Detect which cell encompasses the target text, then output its (X, Y) center coordinate. 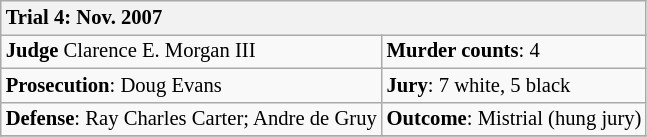
Defense: Ray Charles Carter; Andre de Gruy (192, 119)
Jury: 7 white, 5 black (514, 85)
Trial 4: Nov. 2007 (324, 17)
Prosecution: Doug Evans (192, 85)
Outcome: Mistrial (hung jury) (514, 119)
Judge Clarence E. Morgan III (192, 51)
Murder counts: 4 (514, 51)
